Scan for the cell matching the given text and deliver its [X, Y] coordinate at center. 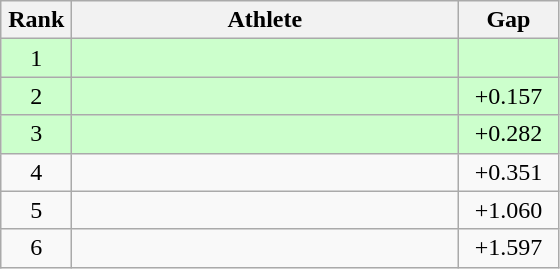
3 [36, 134]
+1.060 [508, 210]
+1.597 [508, 248]
5 [36, 210]
2 [36, 96]
+0.282 [508, 134]
1 [36, 58]
+0.351 [508, 172]
+0.157 [508, 96]
6 [36, 248]
Gap [508, 20]
Athlete [265, 20]
Rank [36, 20]
4 [36, 172]
